Detect which cell encompasses the target text, then output its (X, Y) center coordinate. 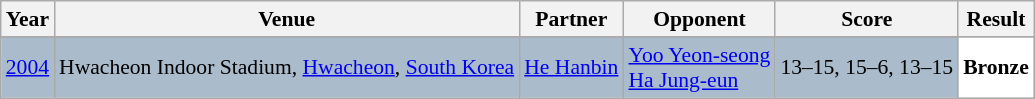
13–15, 15–6, 13–15 (866, 68)
Venue (286, 19)
Bronze (996, 68)
Result (996, 19)
Hwacheon Indoor Stadium, Hwacheon, South Korea (286, 68)
Year (28, 19)
Opponent (699, 19)
Partner (571, 19)
Yoo Yeon-seong Ha Jung-eun (699, 68)
He Hanbin (571, 68)
2004 (28, 68)
Score (866, 19)
